For the text-containing cell, return its midpoint in (X, Y) coordinate format. 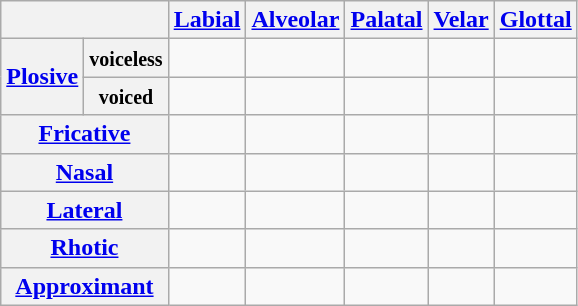
Alveolar (296, 20)
Velar (461, 20)
Fricative (84, 134)
Lateral (84, 210)
voiced (126, 96)
Labial (207, 20)
voiceless (126, 58)
Approximant (84, 286)
Glottal (536, 20)
Plosive (42, 77)
Palatal (386, 20)
Nasal (84, 172)
Rhotic (84, 248)
